Capture the cell that displays the provided text and extract its (X, Y) central coordinate. 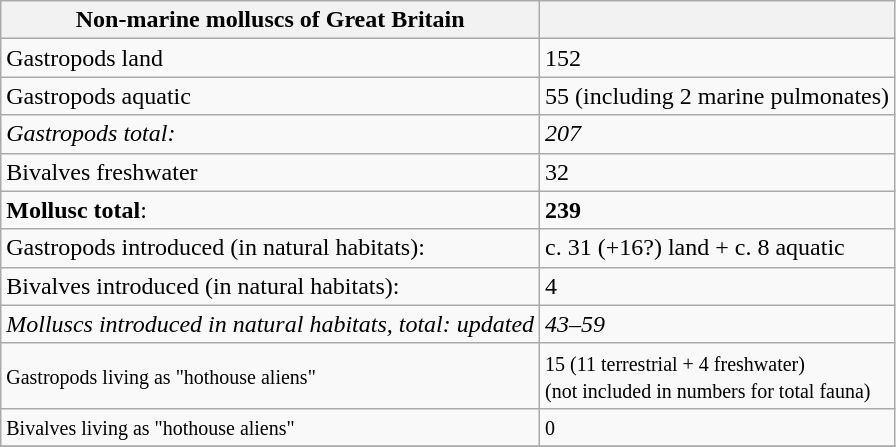
15 (11 terrestrial + 4 freshwater) (not included in numbers for total fauna) (718, 376)
152 (718, 58)
239 (718, 210)
Molluscs introduced in natural habitats, total: updated (270, 324)
Gastropods introduced (in natural habitats): (270, 248)
Gastropods aquatic (270, 96)
0 (718, 427)
Mollusc total: (270, 210)
Gastropods total: (270, 134)
207 (718, 134)
32 (718, 172)
Non-marine molluscs of Great Britain (270, 20)
Bivalves introduced (in natural habitats): (270, 286)
Bivalves freshwater (270, 172)
Gastropods living as "hothouse aliens" (270, 376)
c. 31 (+16?) land + c. 8 aquatic (718, 248)
55 (including 2 marine pulmonates) (718, 96)
Gastropods land (270, 58)
4 (718, 286)
Bivalves living as "hothouse aliens" (270, 427)
43–59 (718, 324)
